Locate the cell with the specified text and output its [X, Y] center coordinate. 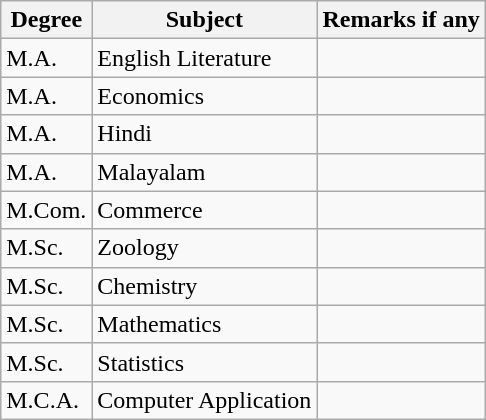
Economics [204, 96]
English Literature [204, 58]
Mathematics [204, 324]
Malayalam [204, 172]
Statistics [204, 362]
Commerce [204, 210]
Subject [204, 20]
Chemistry [204, 286]
Zoology [204, 248]
Remarks if any [401, 20]
Hindi [204, 134]
M.Com. [46, 210]
Computer Application [204, 400]
M.C.A. [46, 400]
Degree [46, 20]
